Capture the cell that displays the provided text and extract its (X, Y) central coordinate. 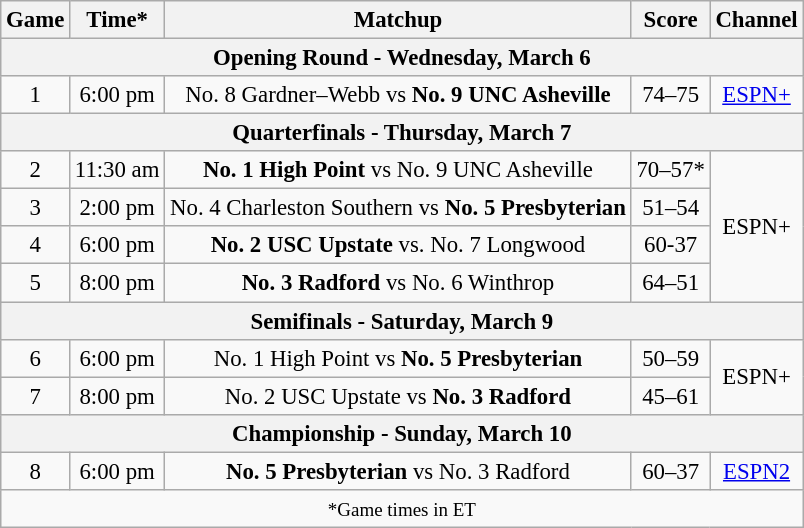
74–75 (670, 95)
Game (36, 20)
51–54 (670, 208)
No. 4 Charleston Southern vs No. 5 Presbyterian (398, 208)
4 (36, 245)
No. 5 Presbyterian vs No. 3 Radford (398, 471)
70–57* (670, 170)
1 (36, 95)
Quarterfinals - Thursday, March 7 (402, 133)
8 (36, 471)
6 (36, 358)
No. 3 Radford vs No. 6 Winthrop (398, 283)
64–51 (670, 283)
ESPN2 (756, 471)
No. 8 Gardner–Webb vs No. 9 UNC Asheville (398, 95)
45–61 (670, 396)
60–37 (670, 471)
Semifinals - Saturday, March 9 (402, 321)
7 (36, 396)
3 (36, 208)
5 (36, 283)
Time* (118, 20)
Score (670, 20)
2 (36, 170)
Championship - Sunday, March 10 (402, 433)
2:00 pm (118, 208)
50–59 (670, 358)
*Game times in ET (402, 509)
Matchup (398, 20)
Opening Round - Wednesday, March 6 (402, 58)
11:30 am (118, 170)
No. 1 High Point vs No. 5 Presbyterian (398, 358)
Channel (756, 20)
No. 2 USC Upstate vs. No. 7 Longwood (398, 245)
60-37 (670, 245)
No. 1 High Point vs No. 9 UNC Asheville (398, 170)
No. 2 USC Upstate vs No. 3 Radford (398, 396)
